Extract the [X, Y] coordinate from the center of the cell holding the provided text.  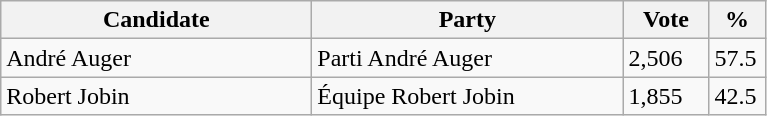
Robert Jobin [156, 96]
Équipe Robert Jobin [468, 96]
Candidate [156, 20]
42.5 [737, 96]
57.5 [737, 58]
Vote [666, 20]
Parti André Auger [468, 58]
André Auger [156, 58]
% [737, 20]
1,855 [666, 96]
2,506 [666, 58]
Party [468, 20]
